Capture the cell that displays the provided text and extract its (x, y) central coordinate. 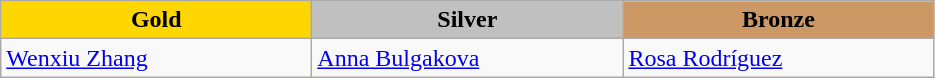
Gold (156, 20)
Rosa Rodríguez (778, 58)
Wenxiu Zhang (156, 58)
Anna Bulgakova (468, 58)
Bronze (778, 20)
Silver (468, 20)
